Capture the cell that displays the provided text and extract its (X, Y) central coordinate. 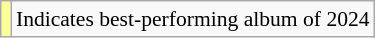
Indicates best-performing album of 2024 (193, 19)
